Detect which cell encompasses the target text, then output its [X, Y] center coordinate. 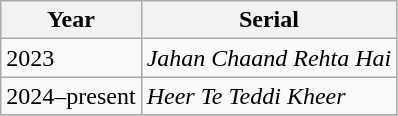
Heer Te Teddi Kheer [269, 96]
Jahan Chaand Rehta Hai [269, 58]
Serial [269, 20]
2023 [71, 58]
Year [71, 20]
2024–present [71, 96]
